Find where the given text appears and provide that cell's center as (x, y) coordinate. 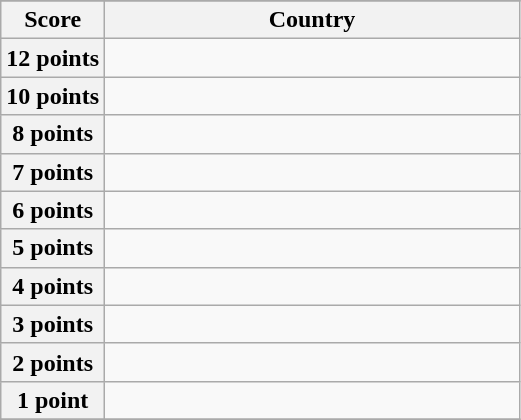
6 points (53, 210)
12 points (53, 58)
4 points (53, 286)
1 point (53, 400)
7 points (53, 172)
3 points (53, 324)
5 points (53, 248)
8 points (53, 134)
Score (53, 20)
Country (312, 20)
2 points (53, 362)
10 points (53, 96)
